Return the [X, Y] coordinate for the center point of the cell that contains the specified text.  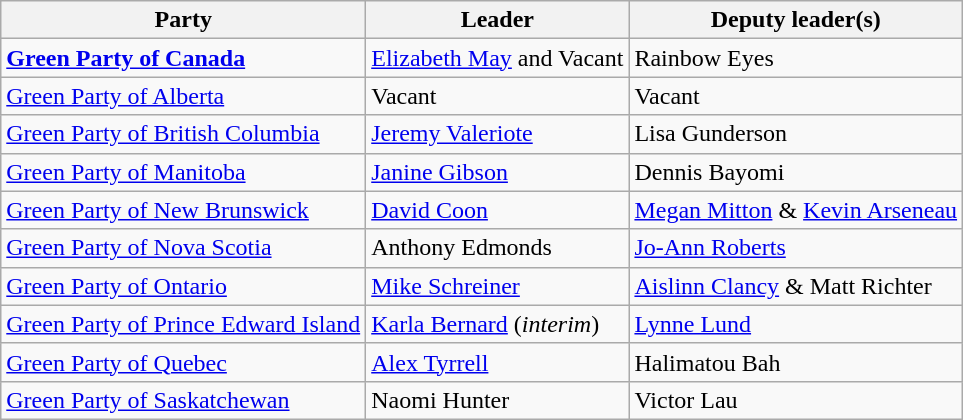
Green Party of British Columbia [184, 134]
Green Party of Ontario [184, 286]
Alex Tyrrell [498, 362]
Green Party of Manitoba [184, 172]
Party [184, 20]
Green Party of Saskatchewan [184, 400]
Dennis Bayomi [796, 172]
Karla Bernard (interim) [498, 324]
Lisa Gunderson [796, 134]
Janine Gibson [498, 172]
Green Party of Alberta [184, 96]
Jeremy Valeriote [498, 134]
Green Party of Nova Scotia [184, 248]
Halimatou Bah [796, 362]
Lynne Lund [796, 324]
Megan Mitton & Kevin Arseneau [796, 210]
Victor Lau [796, 400]
Green Party of Quebec [184, 362]
Naomi Hunter [498, 400]
Leader [498, 20]
David Coon [498, 210]
Green Party of Canada [184, 58]
Aislinn Clancy & Matt Richter [796, 286]
Mike Schreiner [498, 286]
Green Party of Prince Edward Island [184, 324]
Rainbow Eyes [796, 58]
Jo-Ann Roberts [796, 248]
Anthony Edmonds [498, 248]
Green Party of New Brunswick [184, 210]
Deputy leader(s) [796, 20]
Elizabeth May and Vacant [498, 58]
